Scan for the cell matching the given text and deliver its (x, y) coordinate at center. 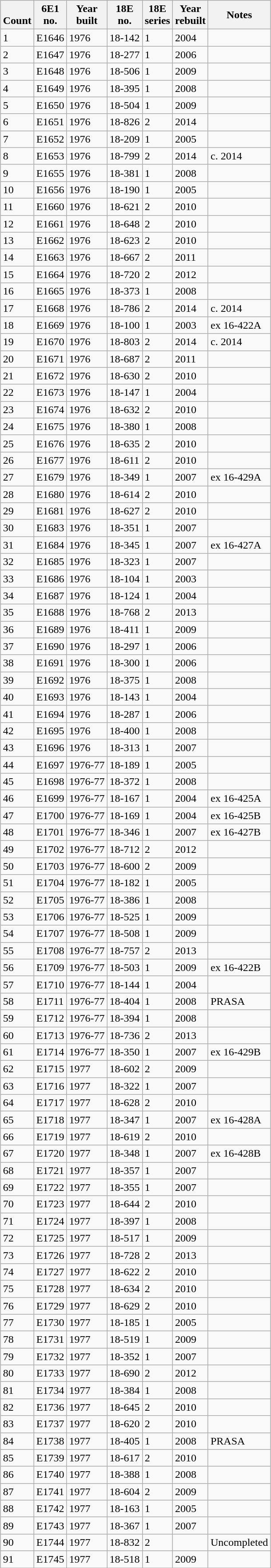
E1661 (50, 223)
18-405 (124, 1441)
88 (17, 1508)
50 (17, 866)
40 (17, 697)
18-508 (124, 934)
18-163 (124, 1508)
E1674 (50, 410)
E1672 (50, 376)
E1722 (50, 1187)
18-144 (124, 984)
75 (17, 1289)
6 (17, 122)
17 (17, 308)
7 (17, 139)
18-182 (124, 883)
80 (17, 1373)
E1710 (50, 984)
E1664 (50, 275)
18-287 (124, 714)
41 (17, 714)
18-648 (124, 223)
35 (17, 613)
E1719 (50, 1137)
25 (17, 443)
52 (17, 900)
Yearbuilt (87, 15)
18-185 (124, 1323)
E1743 (50, 1525)
E1673 (50, 393)
12 (17, 223)
18-525 (124, 917)
89 (17, 1525)
18-635 (124, 443)
18-351 (124, 528)
18-600 (124, 866)
18-167 (124, 799)
E1734 (50, 1390)
78 (17, 1340)
73 (17, 1255)
14 (17, 258)
23 (17, 410)
84 (17, 1441)
E1702 (50, 849)
18-394 (124, 1018)
61 (17, 1052)
87 (17, 1492)
18-644 (124, 1204)
E1696 (50, 748)
E1705 (50, 900)
E1739 (50, 1458)
E1691 (50, 663)
E1745 (50, 1559)
E1708 (50, 951)
74 (17, 1272)
18-124 (124, 596)
18-623 (124, 241)
27 (17, 477)
18-345 (124, 545)
54 (17, 934)
18-622 (124, 1272)
39 (17, 680)
32 (17, 562)
18-614 (124, 494)
18-803 (124, 342)
58 (17, 1001)
E1699 (50, 799)
43 (17, 748)
E1720 (50, 1154)
E1671 (50, 359)
18-628 (124, 1103)
16 (17, 291)
ex 16-427A (239, 545)
18-313 (124, 748)
18-799 (124, 156)
10 (17, 190)
30 (17, 528)
46 (17, 799)
18-621 (124, 207)
67 (17, 1154)
18-503 (124, 967)
18-602 (124, 1069)
E1744 (50, 1542)
E1698 (50, 782)
18-826 (124, 122)
E1732 (50, 1357)
18-386 (124, 900)
86 (17, 1475)
E1653 (50, 156)
E1686 (50, 579)
18Eseries (157, 15)
18-728 (124, 1255)
E1715 (50, 1069)
19 (17, 342)
E1692 (50, 680)
18-617 (124, 1458)
E1689 (50, 629)
E1665 (50, 291)
18-619 (124, 1137)
E1742 (50, 1508)
E1718 (50, 1120)
E1697 (50, 764)
63 (17, 1086)
E1647 (50, 55)
18-604 (124, 1492)
E1648 (50, 72)
E1655 (50, 173)
E1650 (50, 105)
85 (17, 1458)
ex 16-428B (239, 1154)
21 (17, 376)
18-355 (124, 1187)
18-736 (124, 1035)
42 (17, 731)
E1675 (50, 426)
71 (17, 1221)
18-352 (124, 1357)
59 (17, 1018)
68 (17, 1170)
18-381 (124, 173)
18 (17, 325)
18-350 (124, 1052)
18-757 (124, 951)
ex 16-428A (239, 1120)
E1669 (50, 325)
6E1no. (50, 15)
E1660 (50, 207)
E1707 (50, 934)
18-611 (124, 460)
31 (17, 545)
18-277 (124, 55)
E1729 (50, 1305)
18-209 (124, 139)
E1680 (50, 494)
38 (17, 663)
18-411 (124, 629)
18-380 (124, 426)
E1685 (50, 562)
E1677 (50, 460)
64 (17, 1103)
34 (17, 596)
E1716 (50, 1086)
72 (17, 1238)
51 (17, 883)
18-397 (124, 1221)
18-348 (124, 1154)
18-372 (124, 782)
18-357 (124, 1170)
81 (17, 1390)
E1683 (50, 528)
18-142 (124, 38)
E1681 (50, 511)
ex 16-429B (239, 1052)
18-517 (124, 1238)
Uncompleted (239, 1542)
E1726 (50, 1255)
18-630 (124, 376)
E1679 (50, 477)
18-323 (124, 562)
ex 16-422A (239, 325)
18-388 (124, 1475)
55 (17, 951)
18-395 (124, 88)
18-143 (124, 697)
E1700 (50, 816)
18-518 (124, 1559)
8 (17, 156)
18-832 (124, 1542)
E1712 (50, 1018)
18-147 (124, 393)
E1695 (50, 731)
E1693 (50, 697)
4 (17, 88)
18-349 (124, 477)
ex 16-422B (239, 967)
36 (17, 629)
E1738 (50, 1441)
E1651 (50, 122)
E1736 (50, 1407)
28 (17, 494)
53 (17, 917)
E1730 (50, 1323)
91 (17, 1559)
E1687 (50, 596)
3 (17, 72)
83 (17, 1424)
18-297 (124, 646)
18-504 (124, 105)
E1676 (50, 443)
E1690 (50, 646)
18-384 (124, 1390)
65 (17, 1120)
82 (17, 1407)
20 (17, 359)
E1727 (50, 1272)
90 (17, 1542)
18-632 (124, 410)
56 (17, 967)
18-627 (124, 511)
62 (17, 1069)
E1704 (50, 883)
18-720 (124, 275)
18-347 (124, 1120)
E1733 (50, 1373)
E1646 (50, 38)
E1652 (50, 139)
E1711 (50, 1001)
Yearrebuilt (190, 15)
E1741 (50, 1492)
11 (17, 207)
E1717 (50, 1103)
13 (17, 241)
E1728 (50, 1289)
E1737 (50, 1424)
E1656 (50, 190)
18-169 (124, 816)
ex 16-429A (239, 477)
ex 16-427B (239, 832)
29 (17, 511)
E1703 (50, 866)
18Eno. (124, 15)
E1694 (50, 714)
ex 16-425A (239, 799)
E1724 (50, 1221)
18-189 (124, 764)
18-100 (124, 325)
33 (17, 579)
18-346 (124, 832)
18-634 (124, 1289)
18-690 (124, 1373)
18-190 (124, 190)
45 (17, 782)
E1731 (50, 1340)
E1684 (50, 545)
E1688 (50, 613)
18-373 (124, 291)
Count (17, 15)
18-629 (124, 1305)
69 (17, 1187)
E1714 (50, 1052)
66 (17, 1137)
26 (17, 460)
E1668 (50, 308)
77 (17, 1323)
E1740 (50, 1475)
18-786 (124, 308)
E1721 (50, 1170)
44 (17, 764)
18-687 (124, 359)
E1670 (50, 342)
18-519 (124, 1340)
18-104 (124, 579)
18-367 (124, 1525)
76 (17, 1305)
ex 16-425B (239, 816)
49 (17, 849)
E1725 (50, 1238)
E1701 (50, 832)
37 (17, 646)
48 (17, 832)
18-400 (124, 731)
18-404 (124, 1001)
79 (17, 1357)
18-620 (124, 1424)
18-322 (124, 1086)
18-667 (124, 258)
18-375 (124, 680)
E1649 (50, 88)
E1709 (50, 967)
E1662 (50, 241)
15 (17, 275)
47 (17, 816)
E1663 (50, 258)
57 (17, 984)
60 (17, 1035)
22 (17, 393)
5 (17, 105)
70 (17, 1204)
18-645 (124, 1407)
Notes (239, 15)
18-506 (124, 72)
18-768 (124, 613)
18-712 (124, 849)
E1713 (50, 1035)
24 (17, 426)
9 (17, 173)
E1706 (50, 917)
18-300 (124, 663)
E1723 (50, 1204)
